Return (x, y) of the center of cell containing provided text 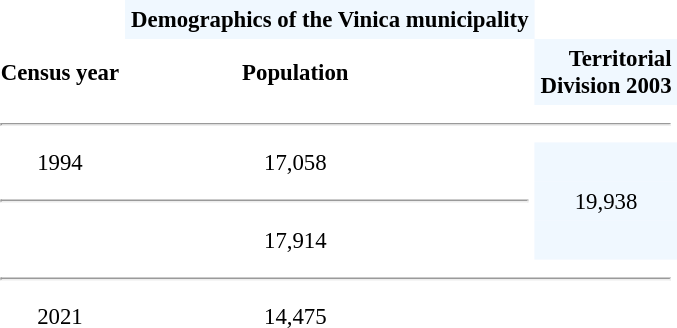
Population (295, 72)
17,058 (295, 162)
17,914 (295, 240)
Demographics of the Vinica municipality (330, 20)
